Scan for the cell matching the given text and deliver its (x, y) coordinate at center. 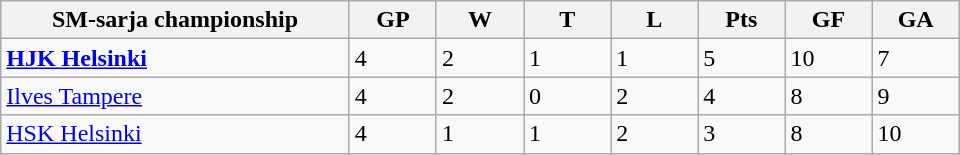
Ilves Tampere (176, 96)
5 (742, 58)
HJK Helsinki (176, 58)
9 (916, 96)
Pts (742, 20)
L (654, 20)
SM-sarja championship (176, 20)
0 (568, 96)
GP (392, 20)
3 (742, 134)
W (480, 20)
HSK Helsinki (176, 134)
GF (828, 20)
7 (916, 58)
GA (916, 20)
T (568, 20)
